Search for the cell housing the specified text and yield its (x, y) center coordinate. 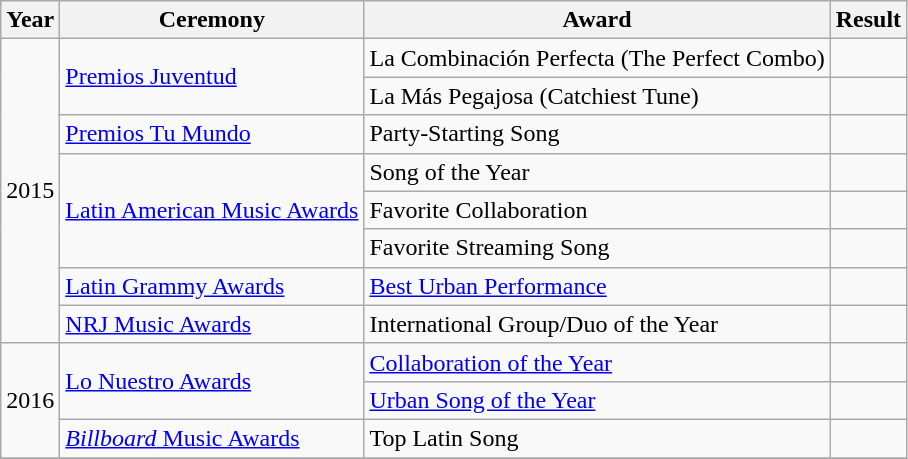
Party-Starting Song (597, 134)
La Más Pegajosa (Catchiest Tune) (597, 96)
Urban Song of the Year (597, 400)
Billboard Music Awards (212, 438)
Best Urban Performance (597, 286)
2015 (30, 191)
Ceremony (212, 20)
Award (597, 20)
Premios Juventud (212, 77)
International Group/Duo of the Year (597, 324)
Top Latin Song (597, 438)
Result (868, 20)
Year (30, 20)
2016 (30, 400)
Lo Nuestro Awards (212, 381)
NRJ Music Awards (212, 324)
Premios Tu Mundo (212, 134)
Song of the Year (597, 172)
Favorite Streaming Song (597, 248)
Latin American Music Awards (212, 210)
Favorite Collaboration (597, 210)
Collaboration of the Year (597, 362)
La Combinación Perfecta (The Perfect Combo) (597, 58)
Latin Grammy Awards (212, 286)
